For the text-containing cell, return its midpoint in [X, Y] coordinate format. 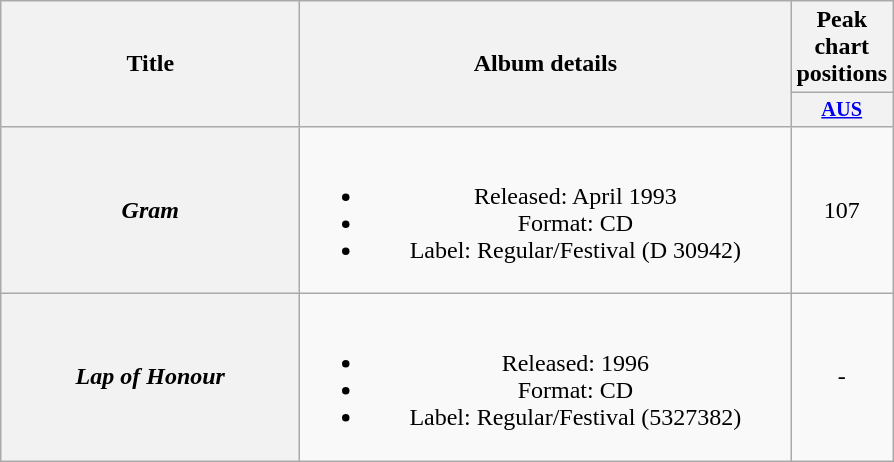
107 [842, 210]
- [842, 378]
Released: 1996Format: CDLabel: Regular/Festival (5327382) [546, 378]
Title [150, 64]
Lap of Honour [150, 378]
Gram [150, 210]
Released: April 1993Format: CDLabel: Regular/Festival (D 30942) [546, 210]
Peak chartpositions [842, 47]
AUS [842, 110]
Album details [546, 64]
